Search for the cell housing the specified text and yield its [x, y] center coordinate. 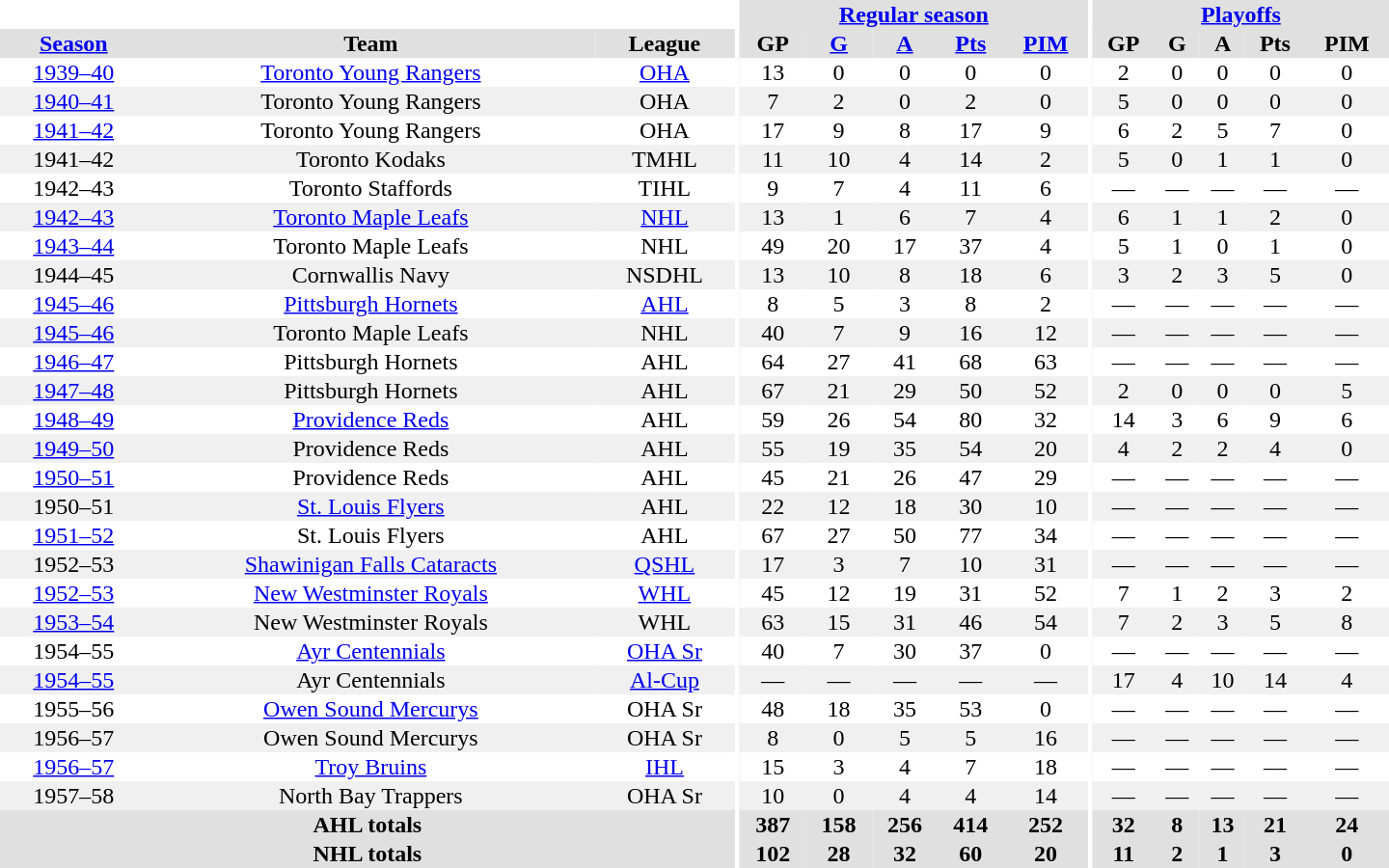
QSHL [665, 564]
1957–58 [73, 796]
NSDHL [665, 275]
24 [1347, 825]
1940–41 [73, 101]
NHL totals [368, 854]
1939–40 [73, 72]
1955–56 [73, 709]
60 [970, 854]
252 [1046, 825]
414 [970, 825]
28 [838, 854]
387 [773, 825]
41 [905, 362]
22 [773, 506]
1949–50 [73, 448]
1943–44 [73, 246]
Regular season [914, 14]
64 [773, 362]
59 [773, 420]
53 [970, 709]
TMHL [665, 159]
Season [73, 43]
102 [773, 854]
1944–45 [73, 275]
Al-Cup [665, 680]
Cornwallis Navy [371, 275]
Playoffs [1240, 14]
1951–52 [73, 535]
80 [970, 420]
47 [970, 477]
68 [970, 362]
Toronto Staffords [371, 188]
Toronto Kodaks [371, 159]
Team [371, 43]
34 [1046, 535]
IHL [665, 767]
77 [970, 535]
48 [773, 709]
Shawinigan Falls Cataracts [371, 564]
1953–54 [73, 622]
North Bay Trappers [371, 796]
46 [970, 622]
TIHL [665, 188]
Troy Bruins [371, 767]
1948–49 [73, 420]
1947–48 [73, 391]
1946–47 [73, 362]
49 [773, 246]
256 [905, 825]
158 [838, 825]
55 [773, 448]
AHL totals [368, 825]
League [665, 43]
